Extract the (X, Y) coordinate from the center of the cell holding the provided text.  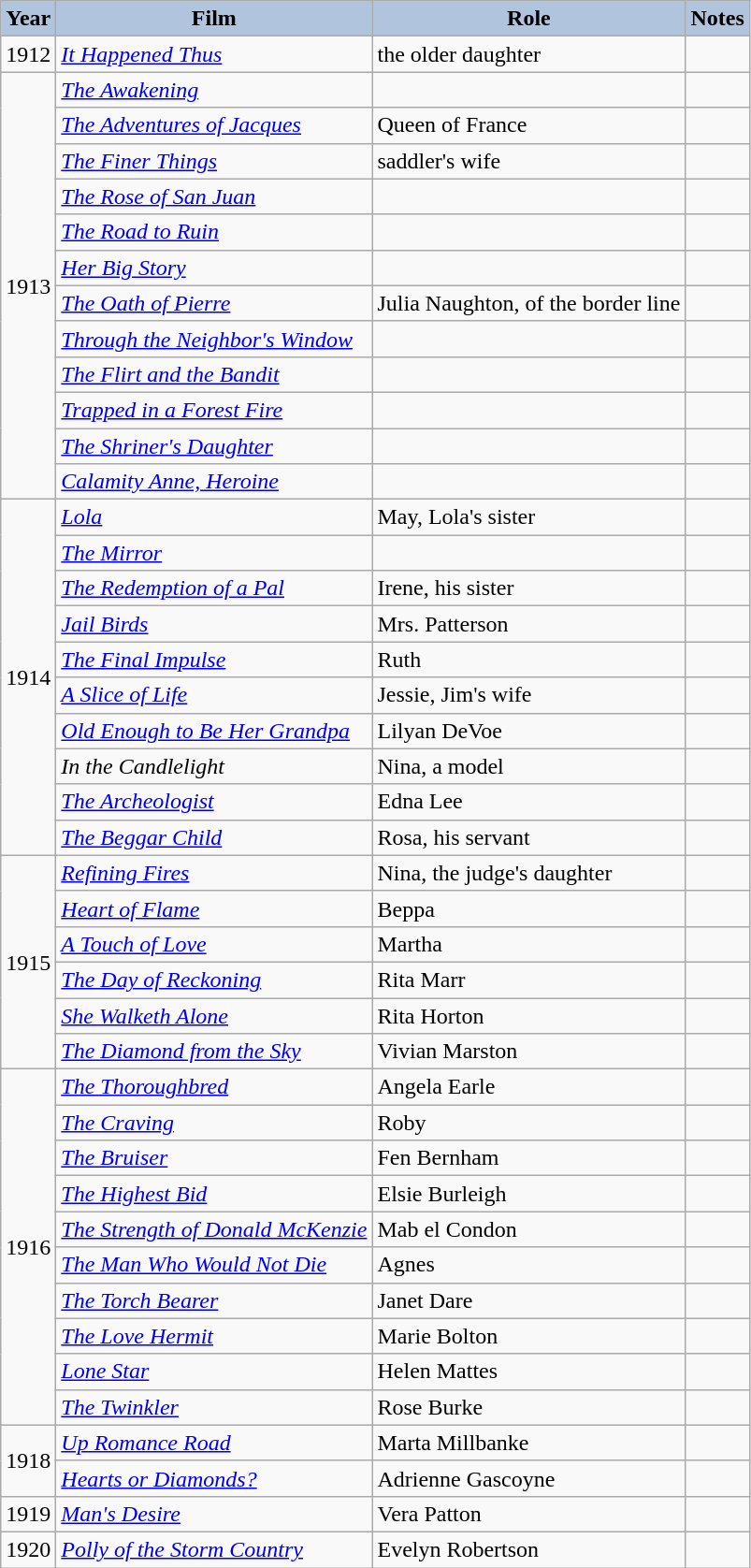
Beppa (529, 908)
The Bruiser (214, 1158)
Notes (717, 19)
The Flirt and the Bandit (214, 374)
1913 (28, 286)
She Walketh Alone (214, 1015)
Evelyn Robertson (529, 1549)
Lola (214, 517)
Hearts or Diamonds? (214, 1478)
Refining Fires (214, 873)
Man's Desire (214, 1514)
Rosa, his servant (529, 837)
Mrs. Patterson (529, 624)
Jessie, Jim's wife (529, 695)
Nina, a model (529, 766)
Irene, his sister (529, 588)
Vivian Marston (529, 1052)
The Strength of Donald McKenzie (214, 1229)
Lone Star (214, 1372)
The Torch Bearer (214, 1300)
Martha (529, 944)
Nina, the judge's daughter (529, 873)
1919 (28, 1514)
Film (214, 19)
1912 (28, 54)
Edna Lee (529, 802)
Rita Horton (529, 1015)
The Road to Ruin (214, 232)
Rose Burke (529, 1407)
Old Enough to Be Her Grandpa (214, 731)
The Shriner's Daughter (214, 446)
The Mirror (214, 553)
Janet Dare (529, 1300)
Up Romance Road (214, 1443)
The Man Who Would Not Die (214, 1265)
Vera Patton (529, 1514)
The Awakening (214, 90)
The Craving (214, 1123)
1918 (28, 1460)
The Finer Things (214, 161)
Year (28, 19)
Mab el Condon (529, 1229)
1915 (28, 962)
A Slice of Life (214, 695)
Julia Naughton, of the border line (529, 303)
Roby (529, 1123)
In the Candlelight (214, 766)
Fen Bernham (529, 1158)
Ruth (529, 660)
Rita Marr (529, 980)
The Final Impulse (214, 660)
Trapped in a Forest Fire (214, 410)
Calamity Anne, Heroine (214, 482)
The Rose of San Juan (214, 196)
Lilyan DeVoe (529, 731)
Agnes (529, 1265)
Elsie Burleigh (529, 1194)
The Diamond from the Sky (214, 1052)
Polly of the Storm Country (214, 1549)
The Beggar Child (214, 837)
Angela Earle (529, 1087)
The Redemption of a Pal (214, 588)
Adrienne Gascoyne (529, 1478)
Jail Birds (214, 624)
1916 (28, 1248)
May, Lola's sister (529, 517)
A Touch of Love (214, 944)
saddler's wife (529, 161)
Marie Bolton (529, 1336)
Through the Neighbor's Window (214, 339)
It Happened Thus (214, 54)
The Love Hermit (214, 1336)
the older daughter (529, 54)
Her Big Story (214, 268)
1914 (28, 677)
1920 (28, 1549)
The Thoroughbred (214, 1087)
The Twinkler (214, 1407)
The Day of Reckoning (214, 980)
Role (529, 19)
Marta Millbanke (529, 1443)
The Highest Bid (214, 1194)
Heart of Flame (214, 908)
Queen of France (529, 125)
The Archeologist (214, 802)
The Adventures of Jacques (214, 125)
Helen Mattes (529, 1372)
The Oath of Pierre (214, 303)
